Capture the cell that displays the provided text and extract its [X, Y] central coordinate. 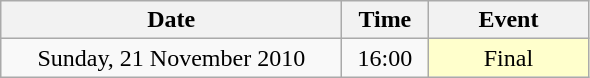
Sunday, 21 November 2010 [172, 58]
Event [508, 20]
Time [385, 20]
Date [172, 20]
16:00 [385, 58]
Final [508, 58]
